Return the (X, Y) coordinate for the center point of the cell that contains the specified text.  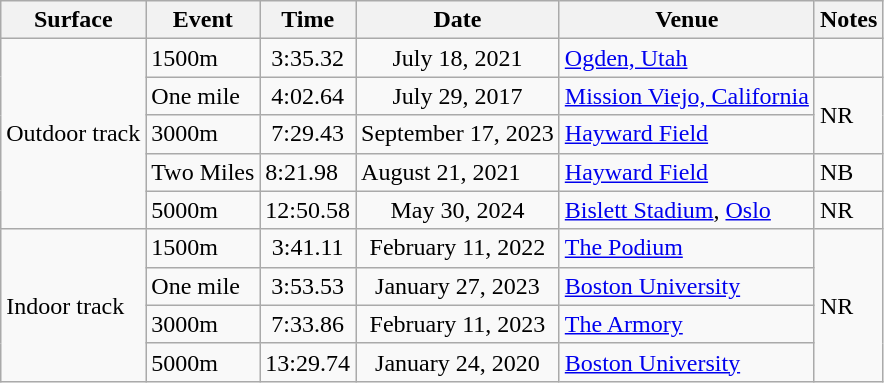
February 11, 2023 (458, 324)
Outdoor track (74, 134)
Indoor track (74, 305)
12:50.58 (308, 210)
January 24, 2020 (458, 362)
Venue (686, 20)
Two Miles (203, 172)
13:29.74 (308, 362)
3:53.53 (308, 286)
Event (203, 20)
July 29, 2017 (458, 96)
Date (458, 20)
The Podium (686, 248)
Surface (74, 20)
NB (848, 172)
3:35.32 (308, 58)
May 30, 2024 (458, 210)
August 21, 2021 (458, 172)
Ogden, Utah (686, 58)
Mission Viejo, California (686, 96)
September 17, 2023 (458, 134)
7:33.86 (308, 324)
Notes (848, 20)
3:41.11 (308, 248)
January 27, 2023 (458, 286)
7:29.43 (308, 134)
Bislett Stadium, Oslo (686, 210)
July 18, 2021 (458, 58)
The Armory (686, 324)
8:21.98 (308, 172)
Time (308, 20)
4:02.64 (308, 96)
February 11, 2022 (458, 248)
